Determine the (x, y) coordinate at the center of the cell enclosing the given text.  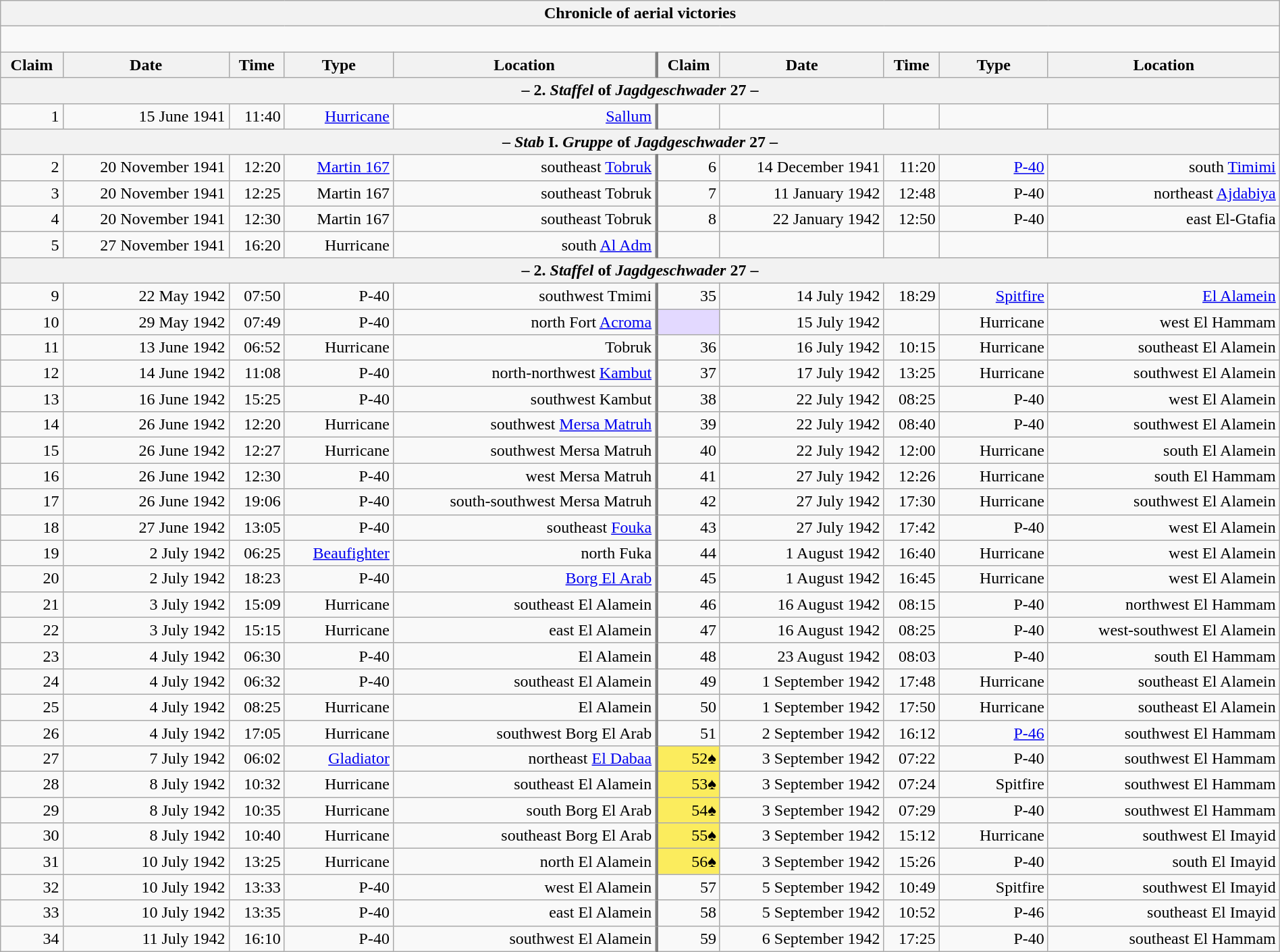
south El Alamein (1164, 450)
07:50 (257, 296)
16 (32, 476)
southeast El Hammam (1164, 938)
2 (32, 167)
42 (688, 502)
south Timimi (1164, 167)
north El Alamein (525, 862)
west El Hammam (1164, 322)
26 (32, 733)
17 July 1942 (802, 373)
16 June 1942 (146, 399)
14 (32, 425)
30 (32, 836)
10:15 (911, 348)
15:12 (911, 836)
6 (688, 167)
45 (688, 579)
11 July 1942 (146, 938)
Chronicle of aerial victories (640, 14)
11:08 (257, 373)
37 (688, 373)
11 January 1942 (802, 193)
12:50 (911, 219)
Tobruk (525, 348)
16:40 (911, 553)
16 July 1942 (802, 348)
8 (688, 219)
14 July 1942 (802, 296)
7 (688, 193)
19:06 (257, 502)
15 July 1942 (802, 322)
3 (32, 193)
southeast Fouka (525, 527)
06:52 (257, 348)
34 (32, 938)
50 (688, 707)
39 (688, 425)
52♠ (688, 759)
15:25 (257, 399)
15:26 (911, 862)
10:32 (257, 785)
11:40 (257, 116)
43 (688, 527)
southeast Borg El Arab (525, 836)
46 (688, 604)
south Borg El Arab (525, 810)
18:23 (257, 579)
40 (688, 450)
59 (688, 938)
28 (32, 785)
11:20 (911, 167)
Borg El Arab (525, 579)
15 June 1941 (146, 116)
southeast El Imayid (1164, 913)
57 (688, 887)
54♠ (688, 810)
08:40 (911, 425)
49 (688, 681)
6 September 1942 (802, 938)
1 (32, 116)
11 (32, 348)
06:32 (257, 681)
08:03 (911, 656)
south El Imayid (1164, 862)
13:05 (257, 527)
51 (688, 733)
– Stab I. Gruppe of Jagdgeschwader 27 – (640, 142)
35 (688, 296)
10:40 (257, 836)
38 (688, 399)
north Fuka (525, 553)
west-southwest El Alamein (1164, 630)
27 (32, 759)
east El-Gtafia (1164, 219)
southwest Borg El Arab (525, 733)
07:24 (911, 785)
18:29 (911, 296)
16:45 (911, 579)
17:50 (911, 707)
10:52 (911, 913)
12:27 (257, 450)
29 (32, 810)
20 (32, 579)
10 (32, 322)
31 (32, 862)
north Fort Acroma (525, 322)
southwest Kambut (525, 399)
07:29 (911, 810)
23 August 1942 (802, 656)
2 September 1942 (802, 733)
Gladiator (339, 759)
25 (32, 707)
06:25 (257, 553)
58 (688, 913)
south Al Adm (525, 244)
17:05 (257, 733)
13 June 1942 (146, 348)
Sallum (525, 116)
14 June 1942 (146, 373)
36 (688, 348)
17:48 (911, 681)
9 (32, 296)
west Mersa Matruh (525, 476)
17:42 (911, 527)
south-southwest Mersa Matruh (525, 502)
22 January 1942 (802, 219)
18 (32, 527)
12:25 (257, 193)
15:09 (257, 604)
16:12 (911, 733)
23 (32, 656)
northeast El Dabaa (525, 759)
47 (688, 630)
06:02 (257, 759)
22 (32, 630)
15:15 (257, 630)
41 (688, 476)
48 (688, 656)
17:30 (911, 502)
16:20 (257, 244)
12 (32, 373)
12:26 (911, 476)
5 (32, 244)
27 November 1941 (146, 244)
12:00 (911, 450)
53♠ (688, 785)
Beaufighter (339, 553)
northeast Ajdabiya (1164, 193)
08:15 (911, 604)
4 (32, 219)
27 June 1942 (146, 527)
16:10 (257, 938)
northwest El Hammam (1164, 604)
north-northwest Kambut (525, 373)
14 December 1941 (802, 167)
12:48 (911, 193)
07:49 (257, 322)
17:25 (911, 938)
19 (32, 553)
55♠ (688, 836)
56♠ (688, 862)
06:30 (257, 656)
10:49 (911, 887)
24 (32, 681)
21 (32, 604)
32 (32, 887)
13:35 (257, 913)
33 (32, 913)
07:22 (911, 759)
southwest Tmimi (525, 296)
13:33 (257, 887)
44 (688, 553)
10:35 (257, 810)
22 May 1942 (146, 296)
7 July 1942 (146, 759)
29 May 1942 (146, 322)
13 (32, 399)
15 (32, 450)
17 (32, 502)
